Return [x, y] of the center of cell containing provided text 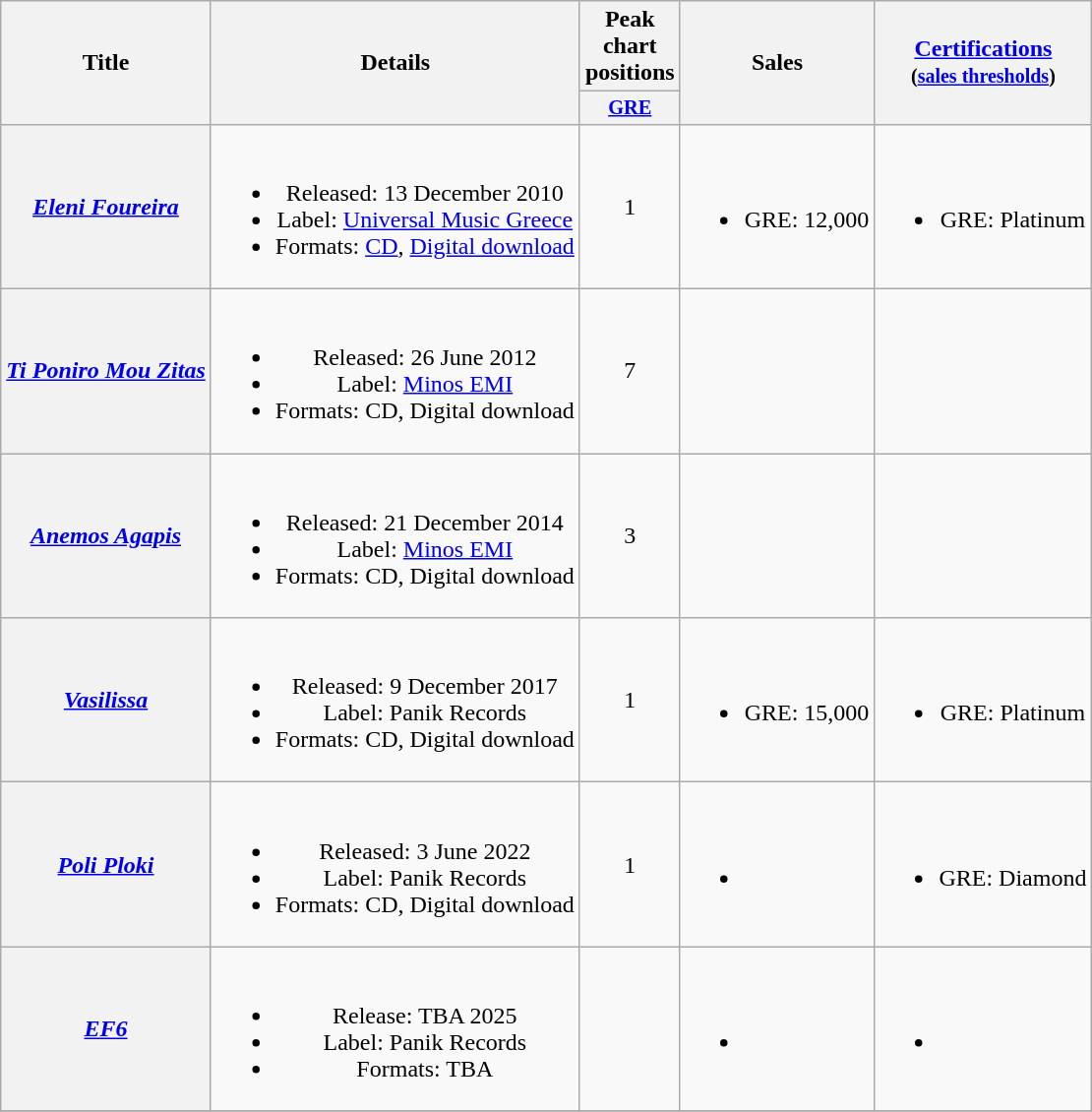
7 [630, 372]
Released: 9 December 2017Label: Panik RecordsFormats: CD, Digital download [395, 701]
GRE: Diamond [984, 864]
Title [106, 63]
Details [395, 63]
Ti Poniro Mou Zitas [106, 372]
Eleni Foureira [106, 207]
Anemos Agapis [106, 535]
GRE [630, 108]
Released: 13 December 2010Label: Universal Music GreeceFormats: CD, Digital download [395, 207]
Release: TBA 2025Label: Panik RecordsFormats: TBA [395, 1029]
GRE: 15,000 [777, 701]
3 [630, 535]
GRE: 12,000 [777, 207]
EF6 [106, 1029]
Released: 26 June 2012Label: Minos EMIFormats: CD, Digital download [395, 372]
Poli Ploki [106, 864]
Peak chart positions [630, 46]
Certifications(sales thresholds) [984, 63]
Released: 21 December 2014Label: Minos EMIFormats: CD, Digital download [395, 535]
Vasilissa [106, 701]
Released: 3 June 2022Label: Panik RecordsFormats: CD, Digital download [395, 864]
Sales [777, 63]
